For the text-containing cell, return its midpoint in [x, y] coordinate format. 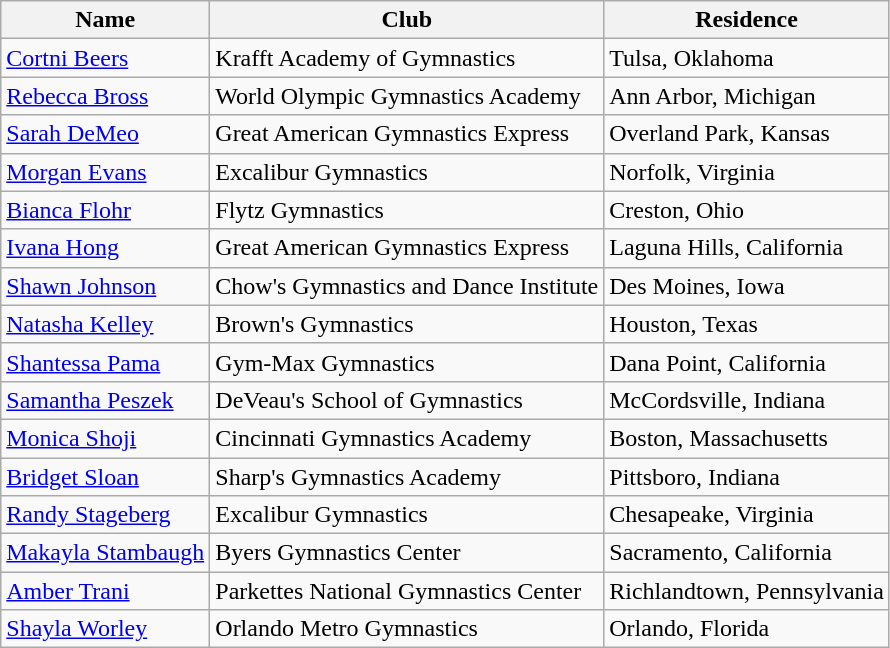
Morgan Evans [106, 172]
Overland Park, Kansas [747, 134]
Sarah DeMeo [106, 134]
Pittsboro, Indiana [747, 477]
Houston, Texas [747, 324]
Krafft Academy of Gymnastics [407, 58]
Brown's Gymnastics [407, 324]
Dana Point, California [747, 362]
Chow's Gymnastics and Dance Institute [407, 286]
World Olympic Gymnastics Academy [407, 96]
Makayla Stambaugh [106, 553]
Shayla Worley [106, 629]
Ivana Hong [106, 248]
Randy Stageberg [106, 515]
Boston, Massachusetts [747, 438]
Ann Arbor, Michigan [747, 96]
Natasha Kelley [106, 324]
Chesapeake, Virginia [747, 515]
Bridget Sloan [106, 477]
Byers Gymnastics Center [407, 553]
Residence [747, 20]
Cortni Beers [106, 58]
Laguna Hills, California [747, 248]
Amber Trani [106, 591]
Sharp's Gymnastics Academy [407, 477]
Rebecca Bross [106, 96]
Shantessa Pama [106, 362]
DeVeau's School of Gymnastics [407, 400]
Flytz Gymnastics [407, 210]
Orlando Metro Gymnastics [407, 629]
Norfolk, Virginia [747, 172]
Richlandtown, Pennsylvania [747, 591]
Bianca Flohr [106, 210]
Club [407, 20]
Des Moines, Iowa [747, 286]
Tulsa, Oklahoma [747, 58]
Shawn Johnson [106, 286]
McCordsville, Indiana [747, 400]
Name [106, 20]
Creston, Ohio [747, 210]
Parkettes National Gymnastics Center [407, 591]
Orlando, Florida [747, 629]
Cincinnati Gymnastics Academy [407, 438]
Samantha Peszek [106, 400]
Monica Shoji [106, 438]
Gym-Max Gymnastics [407, 362]
Sacramento, California [747, 553]
